From the cell containing the given text, extract its center point as (x, y) coordinate. 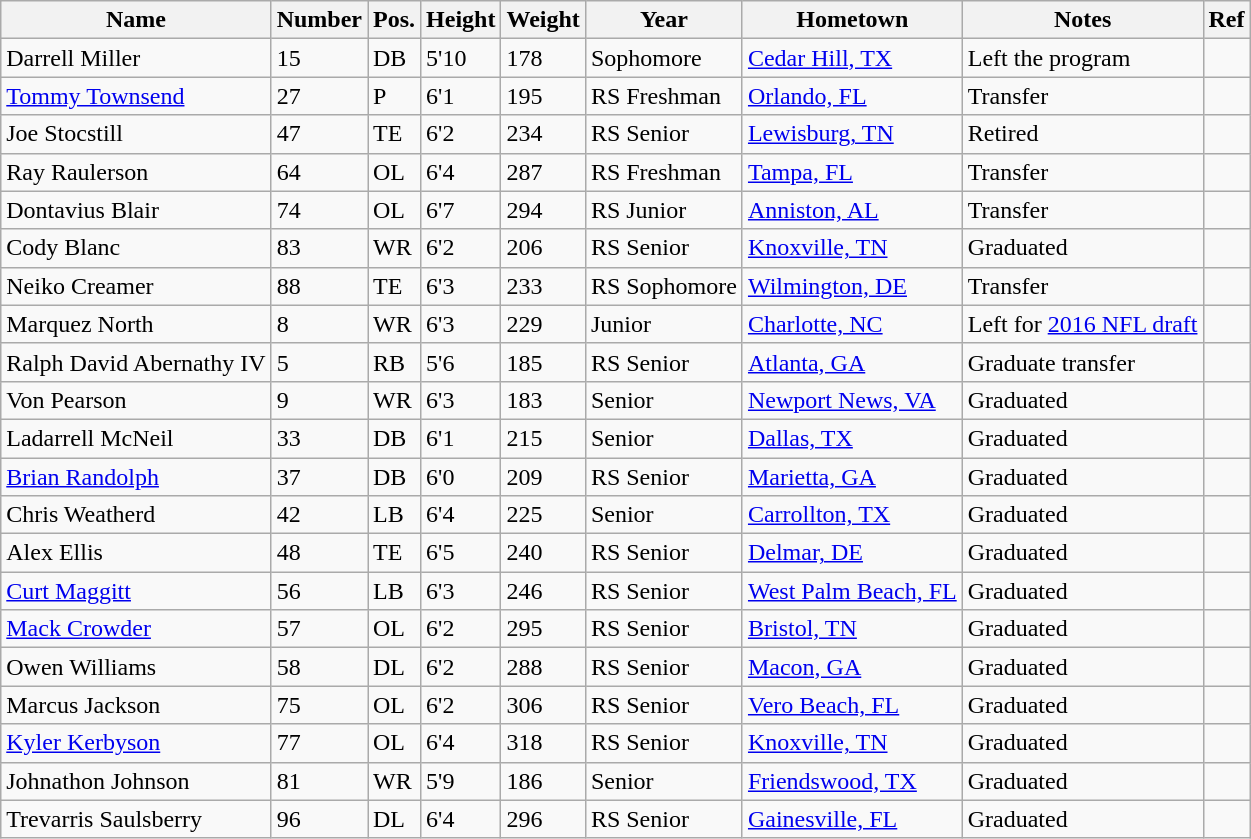
81 (319, 781)
Ralph David Abernathy IV (136, 362)
77 (319, 743)
6'7 (461, 210)
234 (543, 134)
Marquez North (136, 324)
RS Junior (664, 210)
75 (319, 705)
318 (543, 743)
Marietta, GA (852, 477)
Wilmington, DE (852, 286)
Junior (664, 324)
195 (543, 96)
178 (543, 58)
206 (543, 248)
Owen Williams (136, 667)
Johnathon Johnson (136, 781)
288 (543, 667)
Ref (1226, 20)
6'5 (461, 553)
Vero Beach, FL (852, 705)
83 (319, 248)
185 (543, 362)
27 (319, 96)
225 (543, 515)
Gainesville, FL (852, 819)
Darrell Miller (136, 58)
Cedar Hill, TX (852, 58)
Left for 2016 NFL draft (1082, 324)
Notes (1082, 20)
Kyler Kerbyson (136, 743)
Tommy Townsend (136, 96)
240 (543, 553)
209 (543, 477)
233 (543, 286)
295 (543, 629)
Name (136, 20)
RB (394, 362)
Lewisburg, TN (852, 134)
Tampa, FL (852, 172)
Alex Ellis (136, 553)
96 (319, 819)
Charlotte, NC (852, 324)
Anniston, AL (852, 210)
37 (319, 477)
Trevarris Saulsberry (136, 819)
Number (319, 20)
Pos. (394, 20)
5 (319, 362)
Ray Raulerson (136, 172)
56 (319, 591)
Mack Crowder (136, 629)
42 (319, 515)
57 (319, 629)
Sophomore (664, 58)
P (394, 96)
6'0 (461, 477)
Left the program (1082, 58)
47 (319, 134)
64 (319, 172)
88 (319, 286)
Height (461, 20)
Ladarrell McNeil (136, 438)
Year (664, 20)
Macon, GA (852, 667)
Marcus Jackson (136, 705)
229 (543, 324)
Chris Weatherd (136, 515)
Neiko Creamer (136, 286)
Orlando, FL (852, 96)
Friendswood, TX (852, 781)
Curt Maggitt (136, 591)
West Palm Beach, FL (852, 591)
Retired (1082, 134)
Weight (543, 20)
Carrollton, TX (852, 515)
246 (543, 591)
15 (319, 58)
Newport News, VA (852, 400)
Brian Randolph (136, 477)
9 (319, 400)
RS Sophomore (664, 286)
287 (543, 172)
Hometown (852, 20)
Von Pearson (136, 400)
306 (543, 705)
5'6 (461, 362)
Joe Stocstill (136, 134)
183 (543, 400)
5'9 (461, 781)
294 (543, 210)
186 (543, 781)
Bristol, TN (852, 629)
58 (319, 667)
215 (543, 438)
48 (319, 553)
Atlanta, GA (852, 362)
296 (543, 819)
Dallas, TX (852, 438)
74 (319, 210)
8 (319, 324)
5'10 (461, 58)
Cody Blanc (136, 248)
Graduate transfer (1082, 362)
33 (319, 438)
Delmar, DE (852, 553)
Dontavius Blair (136, 210)
